Determine the (X, Y) coordinate at the center of the cell enclosing the given text.  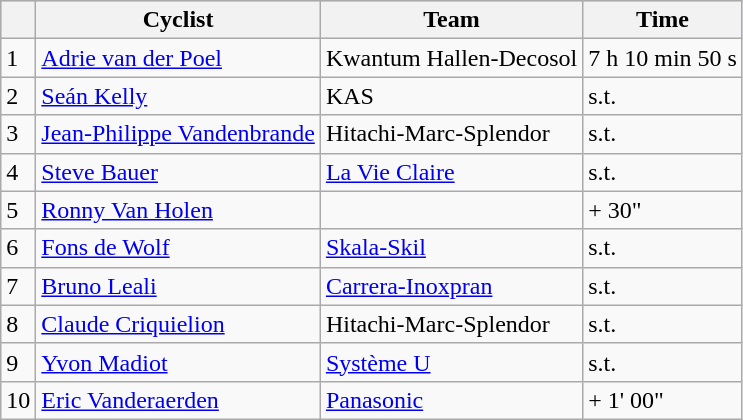
Système U (451, 362)
Claude Criquielion (178, 324)
Cyclist (178, 20)
Ronny Van Holen (178, 210)
Bruno Leali (178, 286)
Skala-Skil (451, 248)
La Vie Claire (451, 172)
10 (18, 400)
Team (451, 20)
Eric Vanderaerden (178, 400)
4 (18, 172)
Adrie van der Poel (178, 58)
6 (18, 248)
8 (18, 324)
2 (18, 96)
Time (663, 20)
Yvon Madiot (178, 362)
Panasonic (451, 400)
Fons de Wolf (178, 248)
7 (18, 286)
Steve Bauer (178, 172)
5 (18, 210)
9 (18, 362)
Kwantum Hallen-Decosol (451, 58)
+ 30" (663, 210)
Carrera-Inoxpran (451, 286)
7 h 10 min 50 s (663, 58)
Seán Kelly (178, 96)
KAS (451, 96)
3 (18, 134)
1 (18, 58)
+ 1' 00" (663, 400)
Jean-Philippe Vandenbrande (178, 134)
